Provide the [X, Y] coordinate of the cell's center where the given text is located.  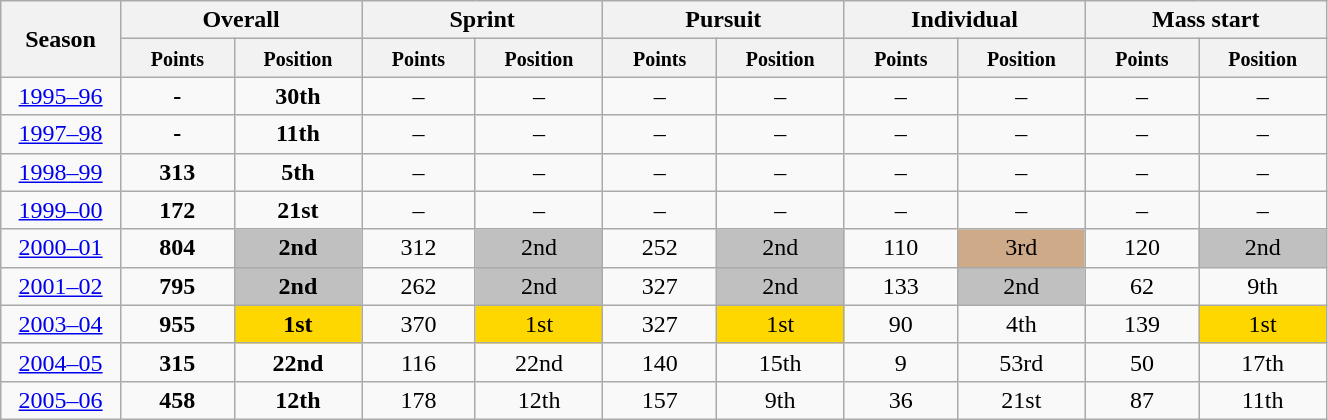
172 [177, 210]
140 [660, 362]
262 [419, 286]
795 [177, 286]
5th [298, 172]
133 [901, 286]
4th [1022, 324]
139 [1142, 324]
3rd [1022, 248]
116 [419, 362]
1998–99 [61, 172]
110 [901, 248]
2003–04 [61, 324]
15th [780, 362]
1999–00 [61, 210]
313 [177, 172]
2005–06 [61, 400]
90 [901, 324]
50 [1142, 362]
36 [901, 400]
53rd [1022, 362]
120 [1142, 248]
Individual [964, 20]
87 [1142, 400]
157 [660, 400]
Mass start [1206, 20]
312 [419, 248]
458 [177, 400]
17th [1263, 362]
2004–05 [61, 362]
2001–02 [61, 286]
955 [177, 324]
178 [419, 400]
1997–98 [61, 134]
Sprint [482, 20]
62 [1142, 286]
9 [901, 362]
30th [298, 96]
Season [61, 39]
370 [419, 324]
1995–96 [61, 96]
Pursuit [724, 20]
315 [177, 362]
2000–01 [61, 248]
804 [177, 248]
252 [660, 248]
Overall [240, 20]
